Identify which cell holds the provided text, then report its (x, y) central coordinate. 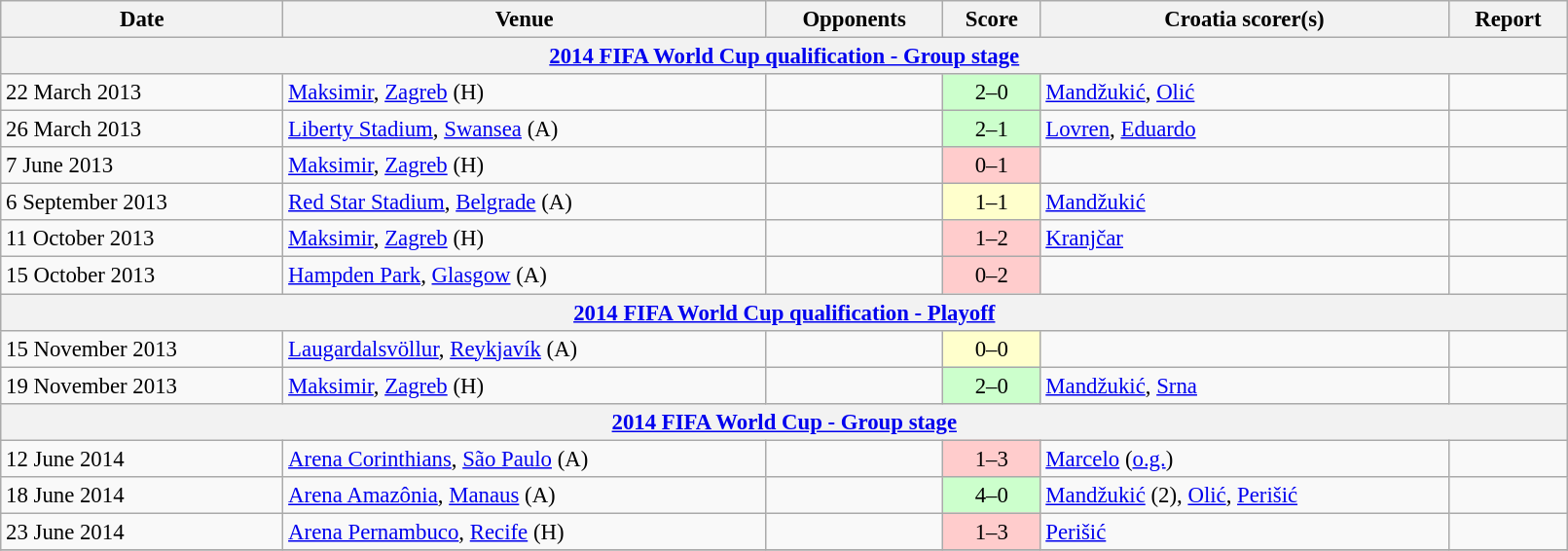
Croatia scorer(s) (1244, 19)
1–1 (992, 202)
12 June 2014 (142, 459)
Mandžukić, Srna (1244, 386)
7 June 2013 (142, 165)
Date (142, 19)
4–0 (992, 496)
Report (1509, 19)
Arena Corinthians, São Paulo (A) (525, 459)
2014 FIFA World Cup qualification - Group stage (784, 56)
Red Star Stadium, Belgrade (A) (525, 202)
Perišić (1244, 532)
2–1 (992, 129)
2014 FIFA World Cup - Group stage (784, 422)
Mandžukić, Olić (1244, 92)
Opponents (855, 19)
Score (992, 19)
Liberty Stadium, Swansea (A) (525, 129)
6 September 2013 (142, 202)
15 November 2013 (142, 349)
0–2 (992, 275)
18 June 2014 (142, 496)
0–0 (992, 349)
Arena Amazônia, Manaus (A) (525, 496)
1–2 (992, 239)
Kranjčar (1244, 239)
26 March 2013 (142, 129)
22 March 2013 (142, 92)
11 October 2013 (142, 239)
0–1 (992, 165)
Mandžukić (2), Olić, Perišić (1244, 496)
Lovren, Eduardo (1244, 129)
Laugardalsvöllur, Reykjavík (A) (525, 349)
19 November 2013 (142, 386)
Hampden Park, Glasgow (A) (525, 275)
15 October 2013 (142, 275)
Marcelo (o.g.) (1244, 459)
Arena Pernambuco, Recife (H) (525, 532)
2014 FIFA World Cup qualification - Playoff (784, 312)
23 June 2014 (142, 532)
Mandžukić (1244, 202)
Venue (525, 19)
